Determine the (x, y) coordinate at the center of the cell enclosing the given text.  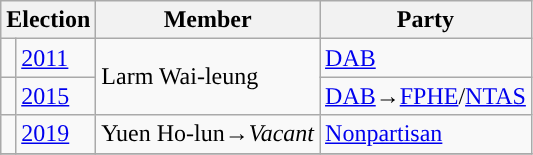
Party (426, 20)
DAB (426, 58)
DAB→FPHE/NTAS (426, 96)
Larm Wai-leung (208, 77)
2011 (56, 58)
2015 (56, 96)
Election (48, 20)
2019 (56, 134)
Nonpartisan (426, 134)
Member (208, 20)
Yuen Ho-lun→Vacant (208, 134)
